Determine the [x, y] coordinate at the center of the cell enclosing the given text.  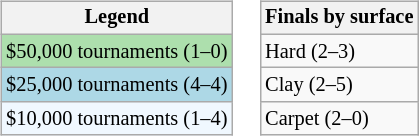
Finals by surface [339, 18]
Carpet (2–0) [339, 119]
Clay (2–5) [339, 85]
$50,000 tournaments (1–0) [116, 51]
Legend [116, 18]
Hard (2–3) [339, 51]
$25,000 tournaments (4–4) [116, 85]
$10,000 tournaments (1–4) [116, 119]
